Extract the [X, Y] coordinate from the center of the cell holding the provided text.  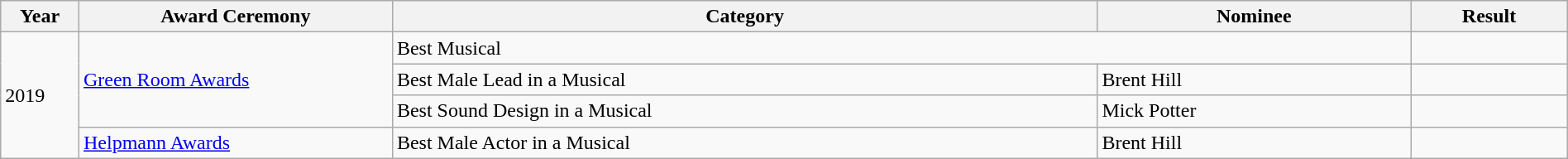
Green Room Awards [235, 79]
Mick Potter [1254, 111]
Nominee [1254, 17]
Award Ceremony [235, 17]
Result [1489, 17]
2019 [40, 95]
Best Male Lead in a Musical [744, 79]
Helpmann Awards [235, 142]
Best Sound Design in a Musical [744, 111]
Best Musical [901, 48]
Year [40, 17]
Best Male Actor in a Musical [744, 142]
Category [744, 17]
